Capture the cell that displays the provided text and extract its [x, y] central coordinate. 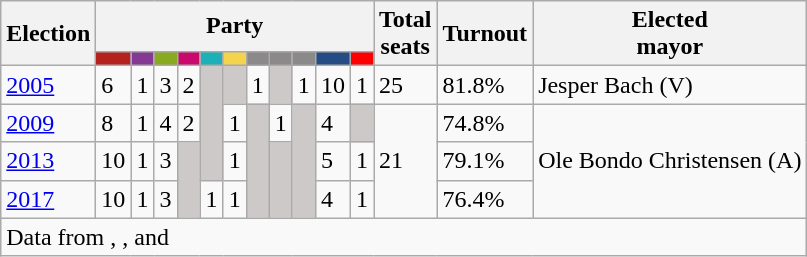
Jesper Bach (V) [670, 85]
74.8% [485, 123]
2013 [48, 161]
Ole Bondo Christensen (A) [670, 161]
Totalseats [406, 34]
Election [48, 34]
6 [114, 85]
25 [406, 85]
8 [114, 123]
Party [235, 26]
2005 [48, 85]
Electedmayor [670, 34]
21 [406, 161]
79.1% [485, 161]
5 [332, 161]
Data from , , and [404, 237]
81.8% [485, 85]
Turnout [485, 34]
2009 [48, 123]
76.4% [485, 199]
2017 [48, 199]
